Return the [X, Y] coordinate for the center point of the cell that contains the specified text.  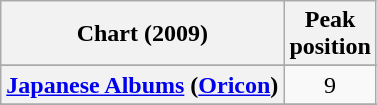
Peakposition [330, 34]
Chart (2009) [142, 34]
Japanese Albums (Oricon) [142, 85]
9 [330, 85]
